Search for the cell housing the specified text and yield its [X, Y] center coordinate. 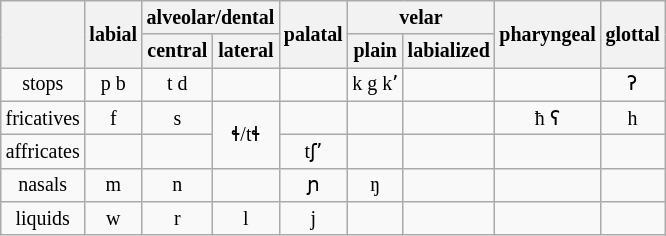
velar [420, 18]
stops [43, 84]
r [178, 218]
ħ ʕ [548, 118]
plain [374, 52]
affricates [43, 152]
palatal [313, 34]
glottal [633, 34]
l [246, 218]
n [178, 184]
pharyngeal [548, 34]
s [178, 118]
labialized [449, 52]
ŋ [374, 184]
t d [178, 84]
tʃʼ [313, 152]
f [114, 118]
j [313, 218]
w [114, 218]
m [114, 184]
lateral [246, 52]
central [178, 52]
fricatives [43, 118]
labial [114, 34]
p b [114, 84]
liquids [43, 218]
k g kʼ [374, 84]
nasals [43, 184]
ʔ [633, 84]
h [633, 118]
alveolar/dental [210, 18]
ɬ/tɬ [246, 134]
ɲ [313, 184]
